Output the (X, Y) coordinate of the center of the cell containing the given text.  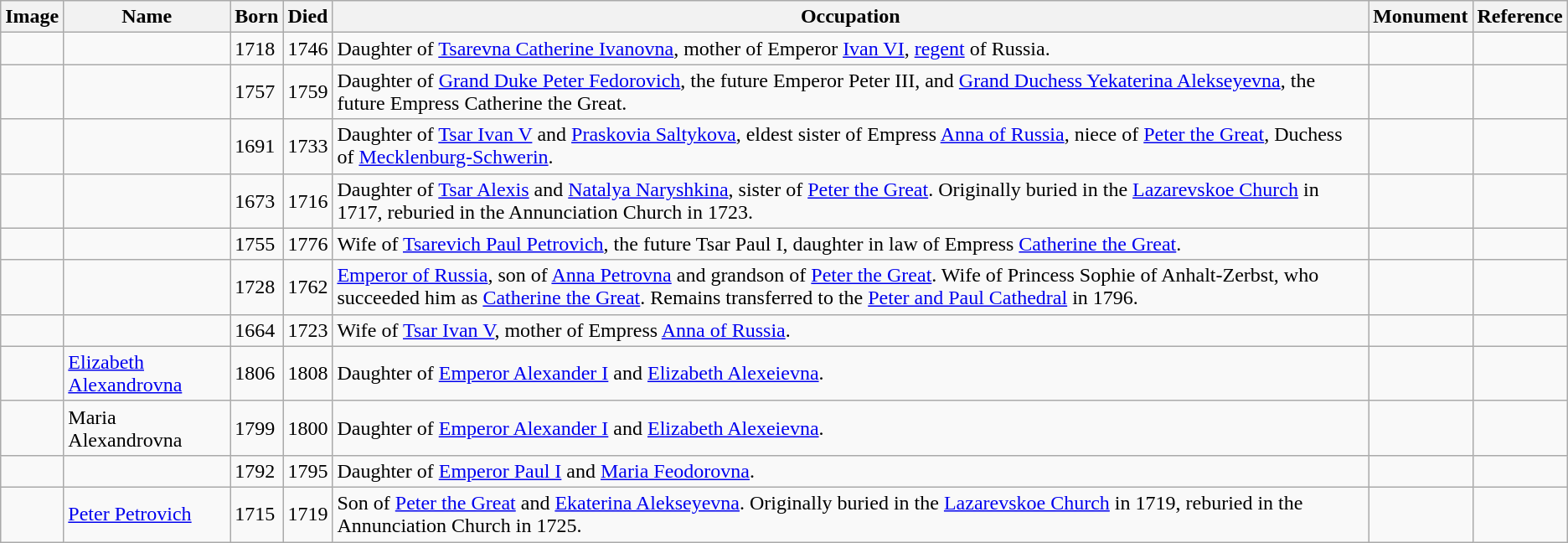
1759 (308, 92)
1808 (308, 374)
1664 (256, 330)
1728 (256, 287)
Peter Petrovich (147, 515)
1755 (256, 244)
Occupation (851, 17)
Daughter of Emperor Paul I and Maria Feodorovna. (851, 471)
Monument (1421, 17)
1806 (256, 374)
1691 (256, 146)
1757 (256, 92)
1673 (256, 201)
1792 (256, 471)
1718 (256, 49)
Wife of Tsar Ivan V, mother of Empress Anna of Russia. (851, 330)
1719 (308, 515)
Maria Alexandrovna (147, 427)
Reference (1519, 17)
Daughter of Tsarevna Catherine Ivanovna, mother of Emperor Ivan VI, regent of Russia. (851, 49)
1800 (308, 427)
Son of Peter the Great and Ekaterina Alekseyevna. Originally buried in the Lazarevskoe Church in 1719, reburied in the Annunciation Church in 1725. (851, 515)
1733 (308, 146)
1715 (256, 515)
1716 (308, 201)
1746 (308, 49)
Born (256, 17)
Died (308, 17)
1723 (308, 330)
Elizabeth Alexandrovna (147, 374)
1762 (308, 287)
Daughter of Tsar Ivan V and Praskovia Saltykova, eldest sister of Empress Anna of Russia, niece of Peter the Great, Duchess of Mecklenburg-Schwerin. (851, 146)
Wife of Tsarevich Paul Petrovich, the future Tsar Paul I, daughter in law of Empress Catherine the Great. (851, 244)
1795 (308, 471)
Image (32, 17)
Name (147, 17)
1776 (308, 244)
1799 (256, 427)
